Search for the cell housing the specified text and yield its (x, y) center coordinate. 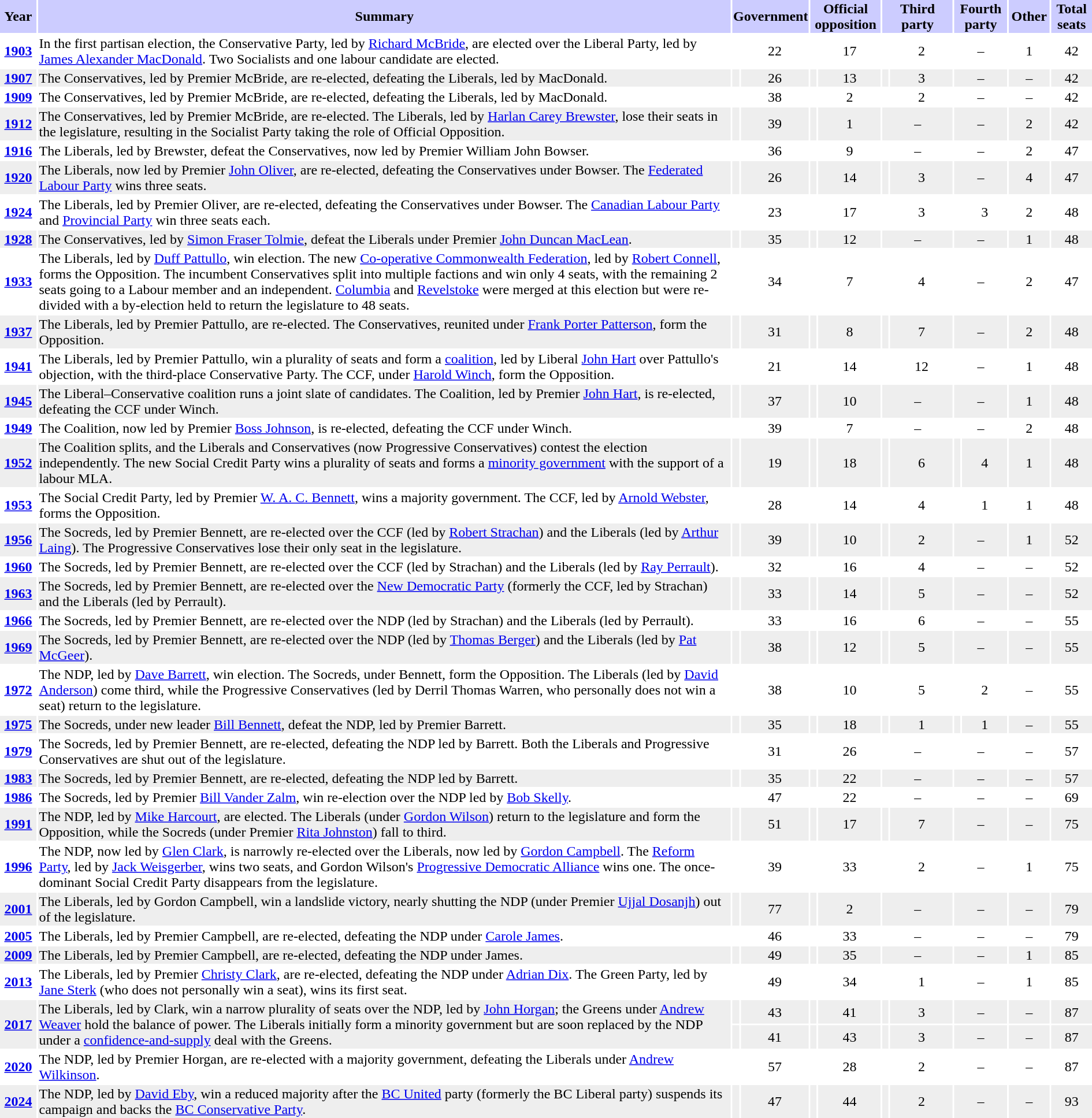
The Liberals, led by Premier Campbell, are re-elected, defeating the NDP under James. (385, 955)
32 (775, 567)
2017 (18, 1024)
The Social Credit Party, led by Premier W. A. C. Bennett, wins a majority government. The CCF, led by Arnold Webster, forms the Opposition. (385, 505)
9 (849, 151)
1937 (18, 332)
1966 (18, 621)
Third party (918, 16)
1924 (18, 213)
1903 (18, 51)
23 (775, 213)
1912 (18, 124)
1949 (18, 428)
44 (849, 1101)
1941 (18, 366)
1960 (18, 567)
36 (775, 151)
13 (849, 78)
2009 (18, 955)
Year (18, 16)
21 (775, 366)
2024 (18, 1101)
1956 (18, 540)
2020 (18, 1067)
The Socreds, led by Premier Bennett, are re-elected over the NDP (led by Strachan) and the Liberals (led by Perrault). (385, 621)
1975 (18, 725)
1991 (18, 824)
1945 (18, 401)
1907 (18, 78)
The Conservatives, led by Simon Fraser Tolmie, defeat the Liberals under Premier John Duncan MacLean. (385, 239)
1996 (18, 867)
51 (775, 824)
1972 (18, 690)
The Socreds, led by Premier Bennett, are re-elected, defeating the NDP led by Barrett. (385, 778)
Government (771, 16)
37 (775, 401)
69 (1072, 797)
1969 (18, 647)
The Liberals, led by Gordon Campbell, win a landslide victory, nearly shutting the NDP (under Premier Ujjal Dosanjh) out of the legislature. (385, 909)
1909 (18, 97)
93 (1072, 1101)
1928 (18, 239)
1933 (18, 282)
The Liberals, led by Brewster, defeat the Conservatives, now led by Premier William John Bowser. (385, 151)
1963 (18, 594)
2005 (18, 936)
1916 (18, 151)
1952 (18, 463)
The Liberals, now led by Premier John Oliver, are re-elected, defeating the Conservatives under Bowser. The Federated Labour Party wins three seats. (385, 178)
Summary (385, 16)
Fourth party (981, 16)
1979 (18, 751)
8 (849, 332)
2013 (18, 982)
The NDP, led by Premier Horgan, are re-elected with a majority government, defeating the Liberals under Andrew Wilkinson. (385, 1067)
Other (1029, 16)
1986 (18, 797)
1920 (18, 178)
The Liberals, led by Premier Pattullo, are re-elected. The Conservatives, reunited under Frank Porter Patterson, form the Opposition. (385, 332)
77 (775, 909)
The Socreds, under new leader Bill Bennett, defeat the NDP, led by Premier Barrett. (385, 725)
Total seats (1072, 16)
Official opposition (846, 16)
1983 (18, 778)
1953 (18, 505)
The Socreds, led by Premier Bennett, are re-elected over the NDP (led by Thomas Berger) and the Liberals (led by Pat McGeer). (385, 647)
2001 (18, 909)
19 (775, 463)
The Socreds, led by Premier Bill Vander Zalm, win re-election over the NDP led by Bob Skelly. (385, 797)
The Liberals, led by Premier Campbell, are re-elected, defeating the NDP under Carole James. (385, 936)
The Coalition, now led by Premier Boss Johnson, is re-elected, defeating the CCF under Winch. (385, 428)
The Socreds, led by Premier Bennett, are re-elected over the CCF (led by Strachan) and the Liberals (led by Ray Perrault). (385, 567)
46 (775, 936)
